For the text-containing cell, return its midpoint in [X, Y] coordinate format. 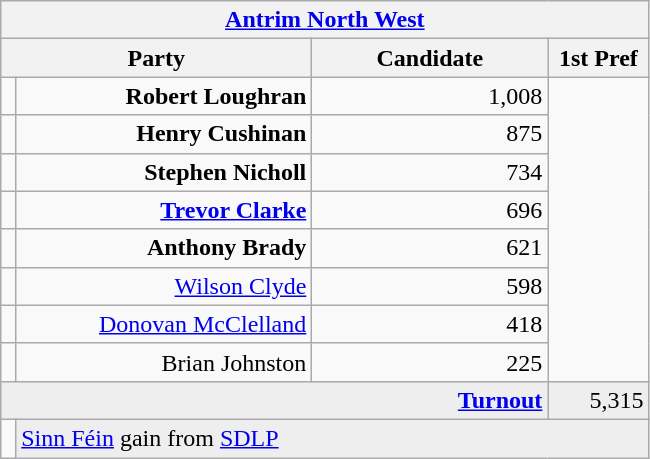
Donovan McClelland [164, 324]
1st Pref [598, 58]
734 [430, 172]
Robert Loughran [164, 96]
696 [430, 210]
Party [156, 58]
Trevor Clarke [164, 210]
Wilson Clyde [164, 286]
Antrim North West [325, 20]
Candidate [430, 58]
Sinn Féin gain from SDLP [332, 438]
598 [430, 286]
Brian Johnston [164, 362]
Henry Cushinan [164, 134]
1,008 [430, 96]
621 [430, 248]
875 [430, 134]
418 [430, 324]
225 [430, 362]
5,315 [598, 400]
Turnout [274, 400]
Stephen Nicholl [164, 172]
Anthony Brady [164, 248]
